Search for the cell housing the specified text and yield its (x, y) center coordinate. 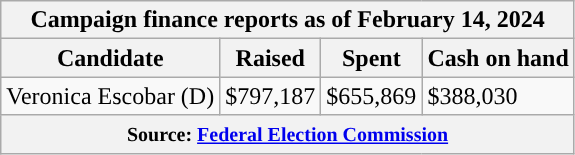
Source: Federal Election Commission (288, 134)
$797,187 (270, 96)
$388,030 (498, 96)
Campaign finance reports as of February 14, 2024 (288, 20)
Spent (372, 58)
Raised (270, 58)
Cash on hand (498, 58)
Candidate (110, 58)
Veronica Escobar (D) (110, 96)
$655,869 (372, 96)
